For the text-containing cell, return its midpoint in (X, Y) coordinate format. 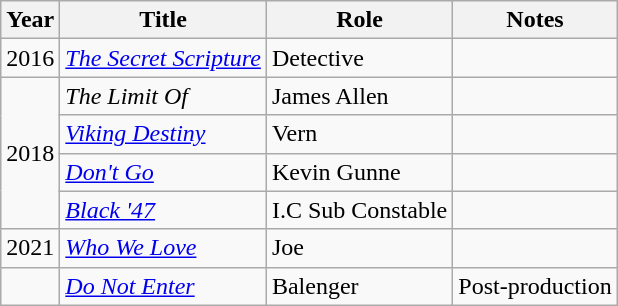
Detective (359, 58)
Kevin Gunne (359, 172)
Year (30, 20)
Title (164, 20)
Joe (359, 248)
James Allen (359, 96)
2016 (30, 58)
Viking Destiny (164, 134)
Who We Love (164, 248)
Role (359, 20)
Post-production (535, 286)
Balenger (359, 286)
Don't Go (164, 172)
The Limit Of (164, 96)
2021 (30, 248)
Do Not Enter (164, 286)
The Secret Scripture (164, 58)
Vern (359, 134)
2018 (30, 153)
Black '47 (164, 210)
Notes (535, 20)
I.C Sub Constable (359, 210)
